Detect which cell encompasses the target text, then output its [X, Y] center coordinate. 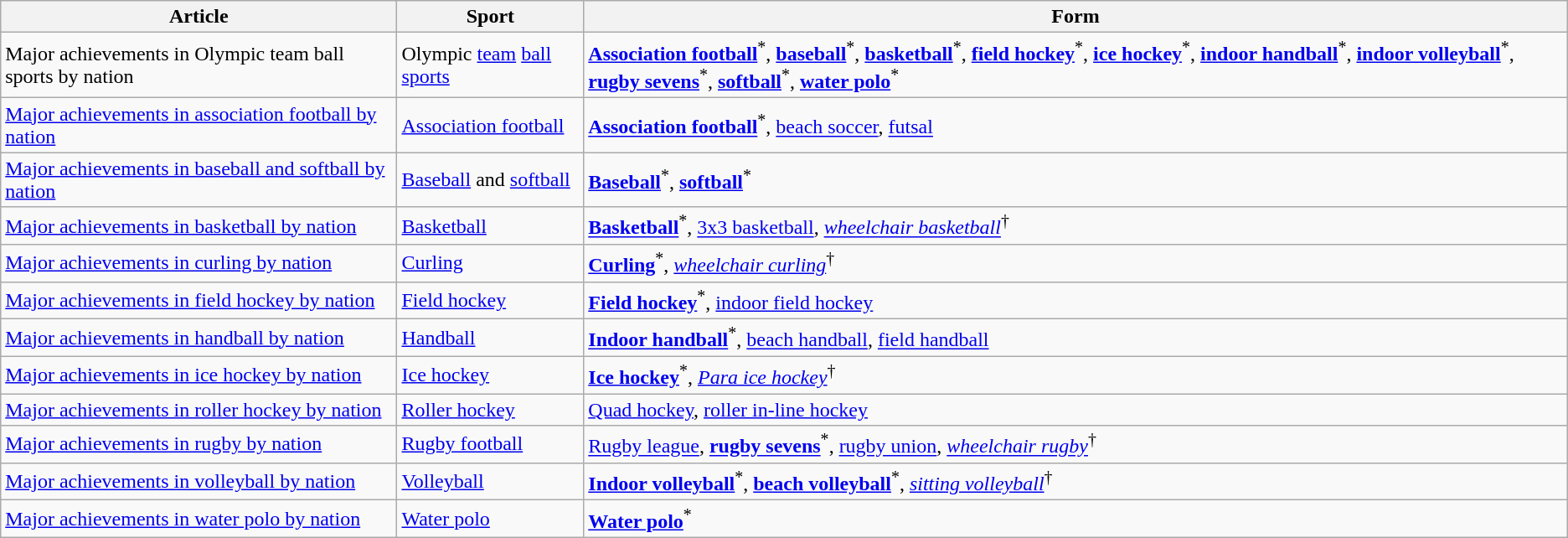
Ice hockey*, Para ice hockey† [1075, 375]
Major achievements in field hockey by nation [199, 300]
Article [199, 17]
Handball [491, 339]
Indoor handball*, beach handball, field handball [1075, 339]
Basketball*, 3x3 basketball, wheelchair basketball† [1075, 226]
Association football*, beach soccer, futsal [1075, 126]
Major achievements in ice hockey by nation [199, 375]
Association football [491, 126]
Baseball*, softball* [1075, 179]
Water polo [491, 520]
Major achievements in curling by nation [199, 263]
Major achievements in baseball and softball by nation [199, 179]
Field hockey*, indoor field hockey [1075, 300]
Olympic team ball sports [491, 65]
Baseball and softball [491, 179]
Field hockey [491, 300]
Basketball [491, 226]
Major achievements in basketball by nation [199, 226]
Form [1075, 17]
Sport [491, 17]
Major achievements in roller hockey by nation [199, 410]
Ice hockey [491, 375]
Curling [491, 263]
Major achievements in handball by nation [199, 339]
Quad hockey, roller in-line hockey [1075, 410]
Major achievements in rugby by nation [199, 444]
Major achievements in water polo by nation [199, 520]
Major achievements in association football by nation [199, 126]
Rugby football [491, 444]
Water polo* [1075, 520]
Roller hockey [491, 410]
Major achievements in volleyball by nation [199, 481]
Indoor volleyball*, beach volleyball*, sitting volleyball† [1075, 481]
Curling*, wheelchair curling† [1075, 263]
Major achievements in Olympic team ball sports by nation [199, 65]
Volleyball [491, 481]
Rugby league, rugby sevens*, rugby union, wheelchair rugby† [1075, 444]
